Return the (X, Y) coordinate for the center point of the cell that contains the specified text.  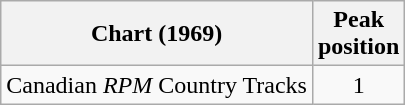
Peakposition (358, 34)
Canadian RPM Country Tracks (157, 85)
Chart (1969) (157, 34)
1 (358, 85)
